Scan for the cell matching the given text and deliver its [x, y] coordinate at center. 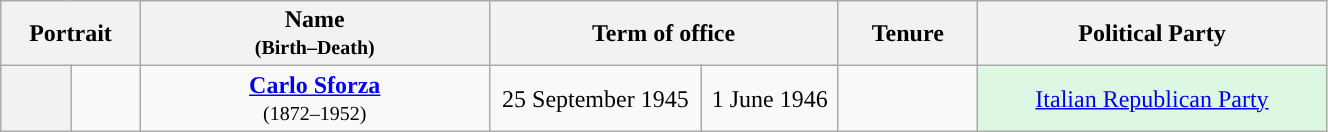
Tenure [908, 34]
Carlo Sforza(1872–1952) [314, 98]
Name(Birth–Death) [314, 34]
Political Party [1152, 34]
Portrait [71, 34]
25 September 1945 [595, 98]
Term of office [664, 34]
Italian Republican Party [1152, 98]
1 June 1946 [770, 98]
